Pinpoint the cell where the given text exists, returning its (X, Y) midpoint coordinate. 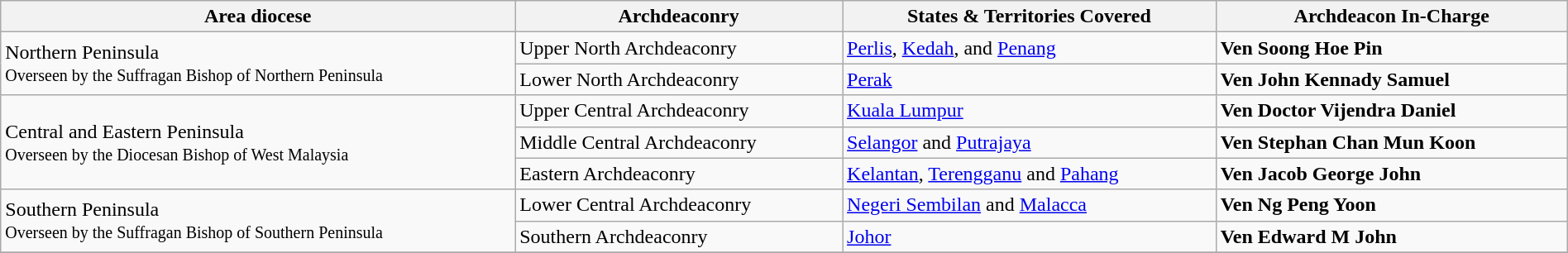
Northern PeninsulaOverseen by the Suffragan Bishop of Northern Peninsula (258, 64)
Negeri Sembilan and Malacca (1030, 205)
Johor (1030, 236)
Southern Archdeaconry (679, 236)
Perlis, Kedah, and Penang (1030, 48)
Ven Jacob George John (1391, 174)
Ven John Kennady Samuel (1391, 79)
Archdeaconry (679, 17)
Kuala Lumpur (1030, 111)
Middle Central Archdeaconry (679, 142)
Lower North Archdeaconry (679, 79)
Lower Central Archdeaconry (679, 205)
Kelantan, Terengganu and Pahang (1030, 174)
Central and Eastern PeninsulaOverseen by the Diocesan Bishop of West Malaysia (258, 142)
Upper North Archdeaconry (679, 48)
Perak (1030, 79)
Southern PeninsulaOverseen by the Suffragan Bishop of Southern Peninsula (258, 221)
Area diocese (258, 17)
Ven Soong Hoe Pin (1391, 48)
Archdeacon In-Charge (1391, 17)
Upper Central Archdeaconry (679, 111)
States & Territories Covered (1030, 17)
Ven Stephan Chan Mun Koon (1391, 142)
Ven Doctor Vijendra Daniel (1391, 111)
Selangor and Putrajaya (1030, 142)
Ven Edward M John (1391, 236)
Eastern Archdeaconry (679, 174)
Ven Ng Peng Yoon (1391, 205)
